From the cell containing the given text, extract its center point as (X, Y) coordinate. 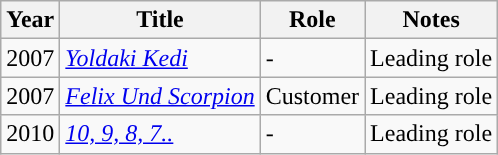
Yoldaki Kedi (160, 58)
10, 9, 8, 7.. (160, 134)
2010 (30, 134)
Year (30, 20)
Role (312, 20)
Customer (312, 96)
Title (160, 20)
Felix Und Scorpion (160, 96)
Notes (432, 20)
